Capture the cell that displays the provided text and extract its (x, y) central coordinate. 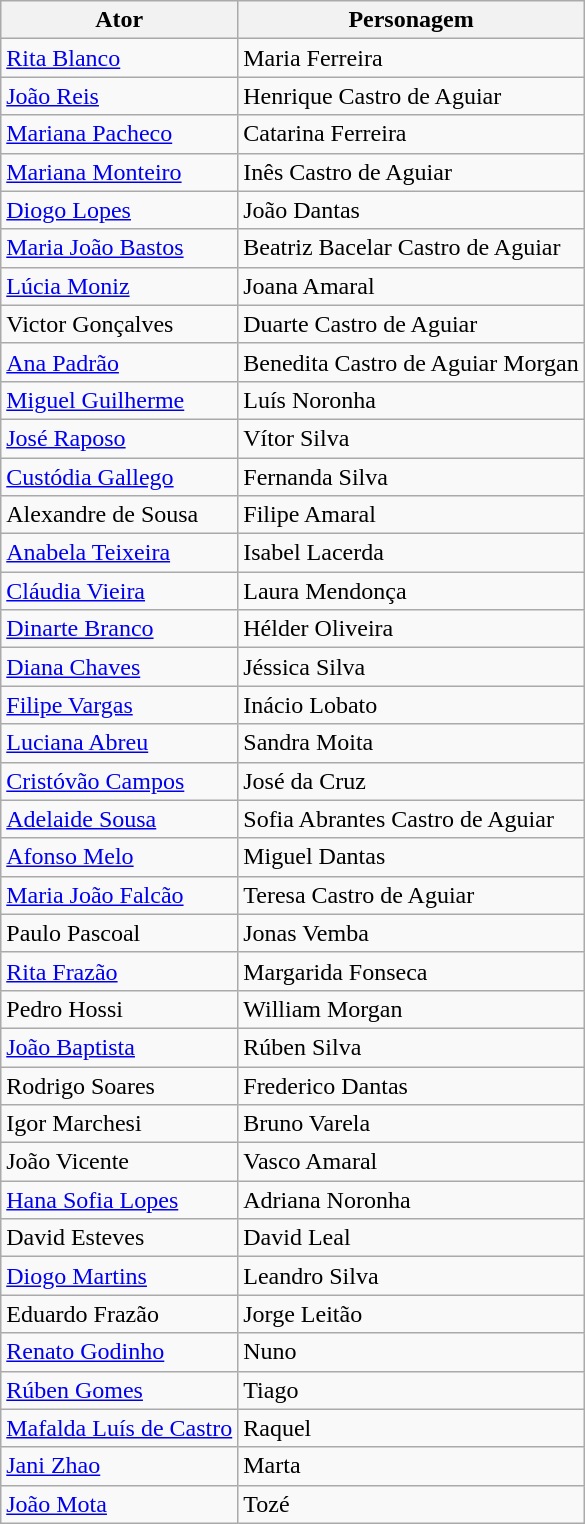
Pedro Hossi (120, 1009)
Vítor Silva (412, 438)
Rúben Silva (412, 1047)
Raquel (412, 1428)
Mafalda Luís de Castro (120, 1428)
Ator (120, 20)
Rúben Gomes (120, 1390)
Alexandre de Sousa (120, 515)
Henrique Castro de Aguiar (412, 96)
Maria João Falcão (120, 895)
Diogo Martins (120, 1276)
João Dantas (412, 210)
Joana Amaral (412, 286)
Cláudia Vieira (120, 591)
Fernanda Silva (412, 477)
Isabel Lacerda (412, 553)
Tiago (412, 1390)
Afonso Melo (120, 857)
Marta (412, 1466)
Frederico Dantas (412, 1085)
Hana Sofia Lopes (120, 1200)
David Leal (412, 1238)
Jéssica Silva (412, 667)
Lúcia Moniz (120, 286)
Jani Zhao (120, 1466)
Jorge Leitão (412, 1314)
Ana Padrão (120, 362)
Rita Frazão (120, 971)
Luciana Abreu (120, 743)
Inês Castro de Aguiar (412, 172)
Rita Blanco (120, 58)
João Baptista (120, 1047)
Cristóvão Campos (120, 781)
Adriana Noronha (412, 1200)
Bruno Varela (412, 1124)
Duarte Castro de Aguiar (412, 324)
Leandro Silva (412, 1276)
João Mota (120, 1504)
Vasco Amaral (412, 1162)
Personagem (412, 20)
Jonas Vemba (412, 933)
Sofia Abrantes Castro de Aguiar (412, 819)
Benedita Castro de Aguiar Morgan (412, 362)
Filipe Amaral (412, 515)
Renato Godinho (120, 1352)
Laura Mendonça (412, 591)
Margarida Fonseca (412, 971)
José Raposo (120, 438)
Rodrigo Soares (120, 1085)
Paulo Pascoal (120, 933)
Mariana Pacheco (120, 134)
William Morgan (412, 1009)
Eduardo Frazão (120, 1314)
Filipe Vargas (120, 705)
Hélder Oliveira (412, 629)
Custódia Gallego (120, 477)
Sandra Moita (412, 743)
Miguel Dantas (412, 857)
Adelaide Sousa (120, 819)
Nuno (412, 1352)
David Esteves (120, 1238)
Maria João Bastos (120, 248)
Diogo Lopes (120, 210)
Igor Marchesi (120, 1124)
Miguel Guilherme (120, 400)
Beatriz Bacelar Castro de Aguiar (412, 248)
Catarina Ferreira (412, 134)
Luís Noronha (412, 400)
João Reis (120, 96)
Maria Ferreira (412, 58)
Teresa Castro de Aguiar (412, 895)
Tozé (412, 1504)
Mariana Monteiro (120, 172)
João Vicente (120, 1162)
José da Cruz (412, 781)
Anabela Teixeira (120, 553)
Dinarte Branco (120, 629)
Diana Chaves (120, 667)
Inácio Lobato (412, 705)
Victor Gonçalves (120, 324)
